Pinpoint the cell where the given text exists, returning its [x, y] midpoint coordinate. 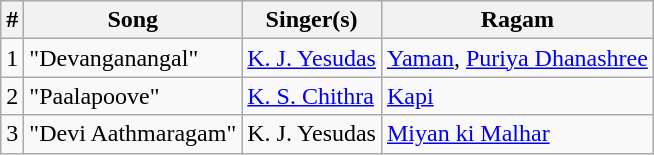
"Paalapoove" [133, 96]
Singer(s) [312, 20]
# [12, 20]
Yaman, Puriya Dhanashree [517, 58]
2 [12, 96]
1 [12, 58]
Ragam [517, 20]
"Devanganangal" [133, 58]
3 [12, 134]
"Devi Aathmaragam" [133, 134]
Song [133, 20]
Miyan ki Malhar [517, 134]
Kapi [517, 96]
K. S. Chithra [312, 96]
